Find where the given text appears and provide that cell's center as (x, y) coordinate. 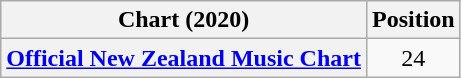
Official New Zealand Music Chart (184, 58)
Chart (2020) (184, 20)
24 (413, 58)
Position (413, 20)
